Return the [X, Y] coordinate for the center point of the cell that contains the specified text.  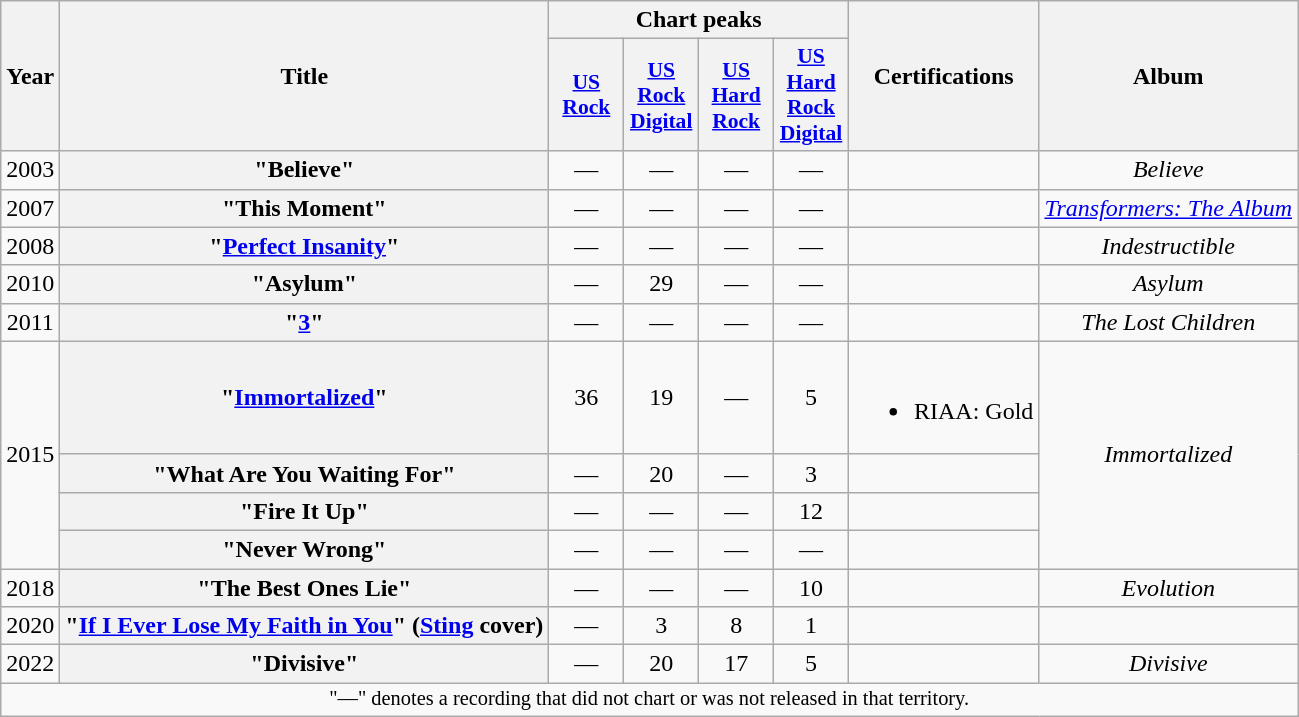
Asylum [1168, 284]
"Divisive" [304, 664]
"If I Ever Lose My Faith in You" (Sting cover) [304, 626]
"Fire It Up" [304, 511]
USRockDigital [662, 95]
2020 [30, 626]
17 [736, 664]
19 [662, 398]
"Perfect Insanity" [304, 246]
10 [812, 587]
2015 [30, 454]
2011 [30, 322]
"This Moment" [304, 208]
"What Are You Waiting For" [304, 473]
2018 [30, 587]
Believe [1168, 170]
8 [736, 626]
"Immortalized" [304, 398]
Album [1168, 76]
Certifications [944, 76]
Divisive [1168, 664]
US Hard Rock [736, 95]
2003 [30, 170]
Evolution [1168, 587]
36 [586, 398]
"Asylum" [304, 284]
US HardRockDigital [812, 95]
2008 [30, 246]
Indestructible [1168, 246]
"3" [304, 322]
Year [30, 76]
Chart peaks [699, 20]
The Lost Children [1168, 322]
RIAA: Gold [944, 398]
USRock [586, 95]
"Believe" [304, 170]
"Never Wrong" [304, 549]
Transformers: The Album [1168, 208]
12 [812, 511]
2022 [30, 664]
"—" denotes a recording that did not chart or was not released in that territory. [650, 700]
1 [812, 626]
29 [662, 284]
Immortalized [1168, 454]
"The Best Ones Lie" [304, 587]
Title [304, 76]
2010 [30, 284]
2007 [30, 208]
